Return (X, Y) of the center of cell containing provided text 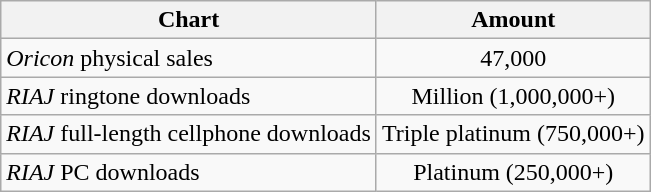
Amount (513, 20)
RIAJ ringtone downloads (189, 96)
47,000 (513, 58)
RIAJ PC downloads (189, 172)
Triple platinum (750,000+) (513, 134)
Million (1,000,000+) (513, 96)
Chart (189, 20)
Platinum (250,000+) (513, 172)
Oricon physical sales (189, 58)
RIAJ full-length cellphone downloads (189, 134)
